Identify which cell holds the provided text, then report its (X, Y) central coordinate. 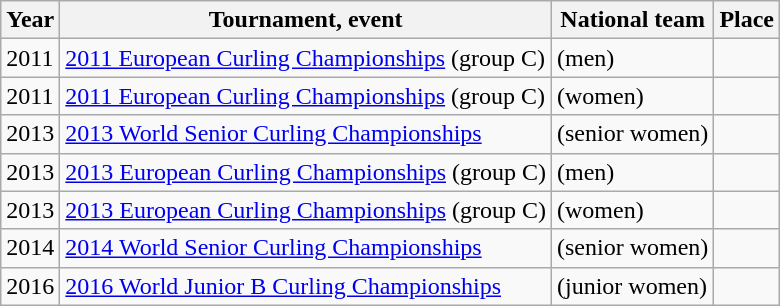
2014 (30, 248)
2013 World Senior Curling Championships (306, 134)
2016 (30, 286)
(junior women) (633, 286)
2014 World Senior Curling Championships (306, 248)
Tournament, event (306, 20)
National team (633, 20)
Place (747, 20)
Year (30, 20)
2016 World Junior B Curling Championships (306, 286)
